Determine the [X, Y] coordinate at the center of the cell enclosing the given text.  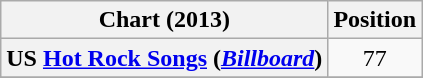
US Hot Rock Songs (Billboard) [164, 58]
Position [375, 20]
77 [375, 58]
Chart (2013) [164, 20]
